Detect which cell encompasses the target text, then output its [X, Y] center coordinate. 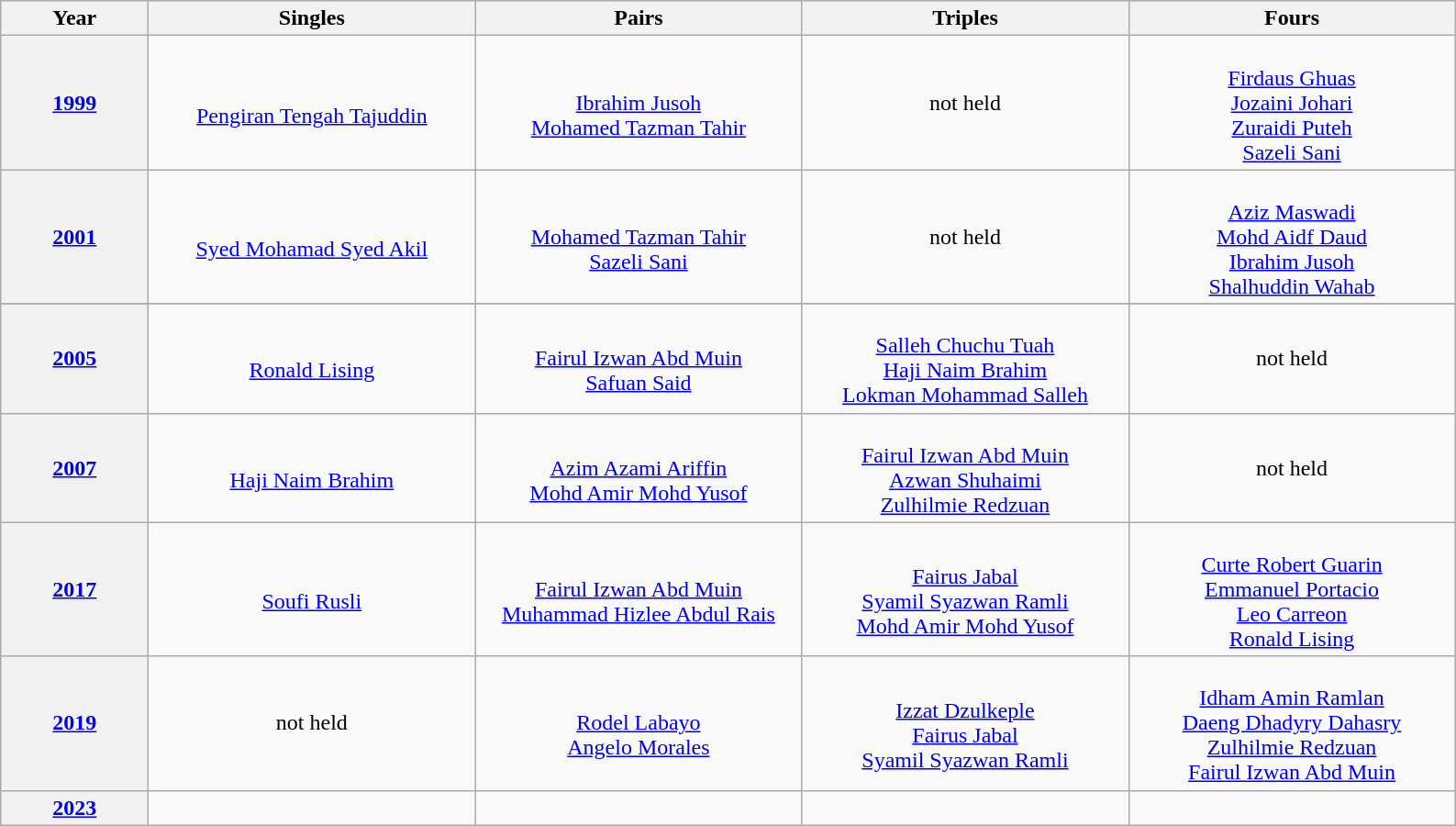
2019 [75, 723]
Singles [312, 18]
Fairul Izwan Abd MuinMuhammad Hizlee Abdul Rais [639, 589]
Izzat DzulkepleFairus JabalSyamil Syazwan Ramli [965, 723]
2005 [75, 358]
1999 [75, 103]
Ibrahim JusohMohamed Tazman Tahir [639, 103]
Fours [1292, 18]
Pengiran Tengah Tajuddin [312, 103]
2001 [75, 237]
Rodel LabayoAngelo Morales [639, 723]
Fairul Izwan Abd MuinAzwan ShuhaimiZulhilmie Redzuan [965, 468]
Salleh Chuchu TuahHaji Naim BrahimLokman Mohammad Salleh [965, 358]
Year [75, 18]
Fairus JabalSyamil Syazwan RamliMohd Amir Mohd Yusof [965, 589]
Syed Mohamad Syed Akil [312, 237]
Firdaus GhuasJozaini JohariZuraidi PutehSazeli Sani [1292, 103]
Ronald Lising [312, 358]
2017 [75, 589]
Azim Azami AriffinMohd Amir Mohd Yusof [639, 468]
Curte Robert GuarinEmmanuel PortacioLeo CarreonRonald Lising [1292, 589]
Aziz MaswadiMohd Aidf DaudIbrahim JusohShalhuddin Wahab [1292, 237]
Mohamed Tazman TahirSazeli Sani [639, 237]
Pairs [639, 18]
Triples [965, 18]
Haji Naim Brahim [312, 468]
2007 [75, 468]
Fairul Izwan Abd Muin Safuan Said [639, 358]
2023 [75, 808]
Idham Amin RamlanDaeng Dhadyry DahasryZulhilmie RedzuanFairul Izwan Abd Muin [1292, 723]
Soufi Rusli [312, 589]
